Extract the [X, Y] coordinate from the center of the cell holding the provided text.  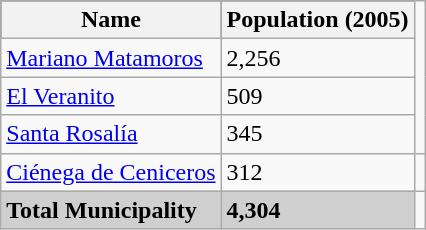
509 [318, 96]
El Veranito [111, 96]
Santa Rosalía [111, 134]
Population (2005) [318, 20]
4,304 [318, 210]
2,256 [318, 58]
312 [318, 172]
Total Municipality [111, 210]
345 [318, 134]
Name [111, 20]
Ciénega de Ceniceros [111, 172]
Mariano Matamoros [111, 58]
